Pinpoint the cell where the given text exists, returning its [X, Y] midpoint coordinate. 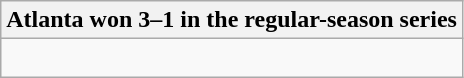
Atlanta won 3–1 in the regular-season series [232, 20]
